Pinpoint the cell where the given text exists, returning its (X, Y) midpoint coordinate. 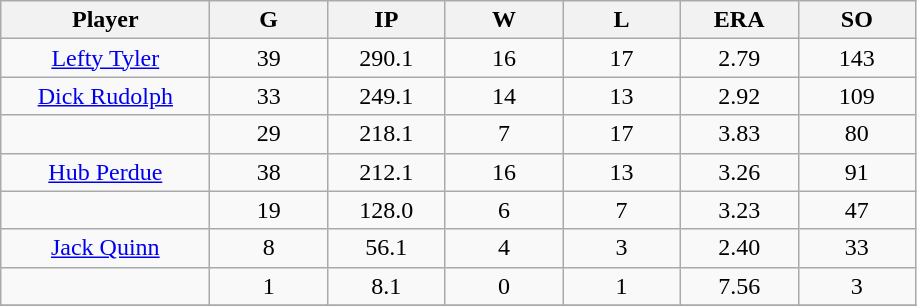
7.56 (739, 286)
IP (386, 20)
91 (857, 172)
128.0 (386, 210)
80 (857, 134)
8.1 (386, 286)
38 (269, 172)
143 (857, 58)
Hub Perdue (106, 172)
3.26 (739, 172)
Player (106, 20)
ERA (739, 20)
Lefty Tyler (106, 58)
L (622, 20)
4 (504, 248)
19 (269, 210)
3.83 (739, 134)
Jack Quinn (106, 248)
218.1 (386, 134)
290.1 (386, 58)
6 (504, 210)
2.79 (739, 58)
0 (504, 286)
W (504, 20)
3.23 (739, 210)
2.40 (739, 248)
8 (269, 248)
212.1 (386, 172)
G (269, 20)
47 (857, 210)
56.1 (386, 248)
29 (269, 134)
109 (857, 96)
39 (269, 58)
SO (857, 20)
Dick Rudolph (106, 96)
14 (504, 96)
249.1 (386, 96)
2.92 (739, 96)
